Determine the (X, Y) coordinate at the center of the cell enclosing the given text.  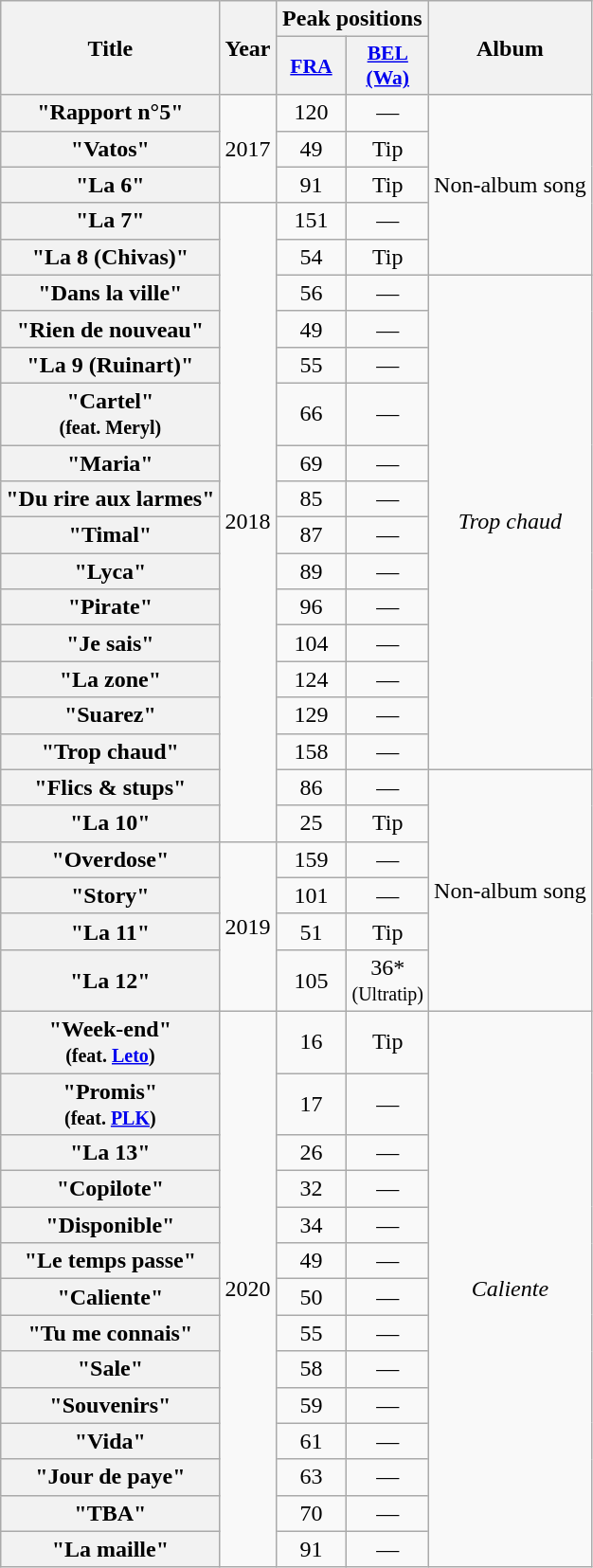
101 (311, 895)
151 (311, 221)
Peak positions (352, 19)
96 (311, 607)
61 (311, 1441)
"La maille" (110, 1549)
"La 9 (Ruinart)" (110, 365)
"Flics & stups" (110, 787)
36*(Ultratip) (388, 980)
"Caliente" (110, 1297)
"Trop chaud" (110, 751)
"La 7" (110, 221)
"Du rire aux larmes" (110, 499)
"Vatos" (110, 149)
"Rien de nouveau" (110, 329)
"La 11" (110, 931)
85 (311, 499)
"Suarez" (110, 715)
58 (311, 1369)
2020 (248, 1289)
"Cartel" (feat. Meryl) (110, 413)
124 (311, 679)
Caliente (511, 1289)
"Overdose" (110, 859)
"Promis"(feat. PLK) (110, 1103)
FRA (311, 66)
69 (311, 463)
16 (311, 1042)
"Vida" (110, 1441)
129 (311, 715)
70 (311, 1513)
"TBA" (110, 1513)
Title (110, 47)
"Dans la ville" (110, 293)
Trop chaud (511, 522)
"La 13" (110, 1153)
26 (311, 1153)
"Disponible" (110, 1225)
120 (311, 113)
32 (311, 1189)
"Week-end"(feat. Leto) (110, 1042)
Album (511, 47)
"Lyca" (110, 571)
34 (311, 1225)
66 (311, 413)
"Souvenirs" (110, 1405)
"La 10" (110, 823)
50 (311, 1297)
89 (311, 571)
87 (311, 535)
Year (248, 47)
"Le temps passe" (110, 1261)
59 (311, 1405)
"Copilote" (110, 1189)
54 (311, 257)
BEL (Wa) (388, 66)
2019 (248, 927)
"Rapport n°5" (110, 113)
159 (311, 859)
"La 8 (Chivas)" (110, 257)
"Timal" (110, 535)
"Je sais" (110, 643)
86 (311, 787)
104 (311, 643)
2017 (248, 149)
105 (311, 980)
56 (311, 293)
25 (311, 823)
17 (311, 1103)
"Sale" (110, 1369)
"La 12" (110, 980)
63 (311, 1477)
51 (311, 931)
"La zone" (110, 679)
"Pirate" (110, 607)
158 (311, 751)
"Maria" (110, 463)
"Story" (110, 895)
"Jour de paye" (110, 1477)
2018 (248, 522)
"Tu me connais" (110, 1333)
"La 6" (110, 185)
